Capture the cell that displays the provided text and extract its (X, Y) central coordinate. 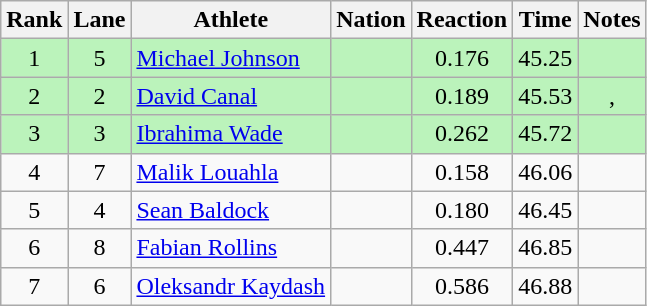
45.72 (546, 134)
Rank (34, 20)
Michael Johnson (231, 58)
David Canal (231, 96)
Lane (100, 20)
Malik Louahla (231, 172)
0.262 (462, 134)
Oleksandr Kaydash (231, 286)
0.447 (462, 248)
46.85 (546, 248)
45.25 (546, 58)
Ibrahima Wade (231, 134)
, (612, 96)
Sean Baldock (231, 210)
Nation (371, 20)
Notes (612, 20)
46.45 (546, 210)
0.176 (462, 58)
8 (100, 248)
1 (34, 58)
46.88 (546, 286)
45.53 (546, 96)
Reaction (462, 20)
Fabian Rollins (231, 248)
Time (546, 20)
Athlete (231, 20)
46.06 (546, 172)
0.189 (462, 96)
0.586 (462, 286)
0.180 (462, 210)
0.158 (462, 172)
